Find where the given text appears and provide that cell's center as (X, Y) coordinate. 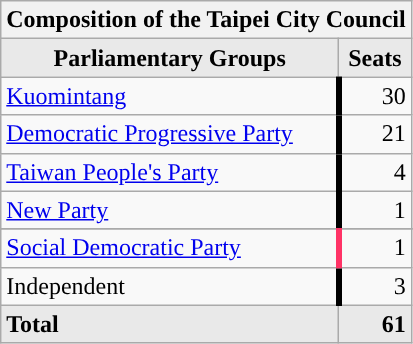
Seats (376, 58)
4 (376, 172)
Democratic Progressive Party (170, 134)
30 (376, 96)
Total (170, 324)
Parliamentary Groups (170, 58)
Composition of the Taipei City Council (206, 20)
Taiwan People's Party (170, 172)
3 (376, 286)
21 (376, 134)
New Party (170, 210)
61 (376, 324)
Social Democratic Party (170, 248)
Kuomintang (170, 96)
Independent (170, 286)
